Locate the cell with the specified text and output its (x, y) center coordinate. 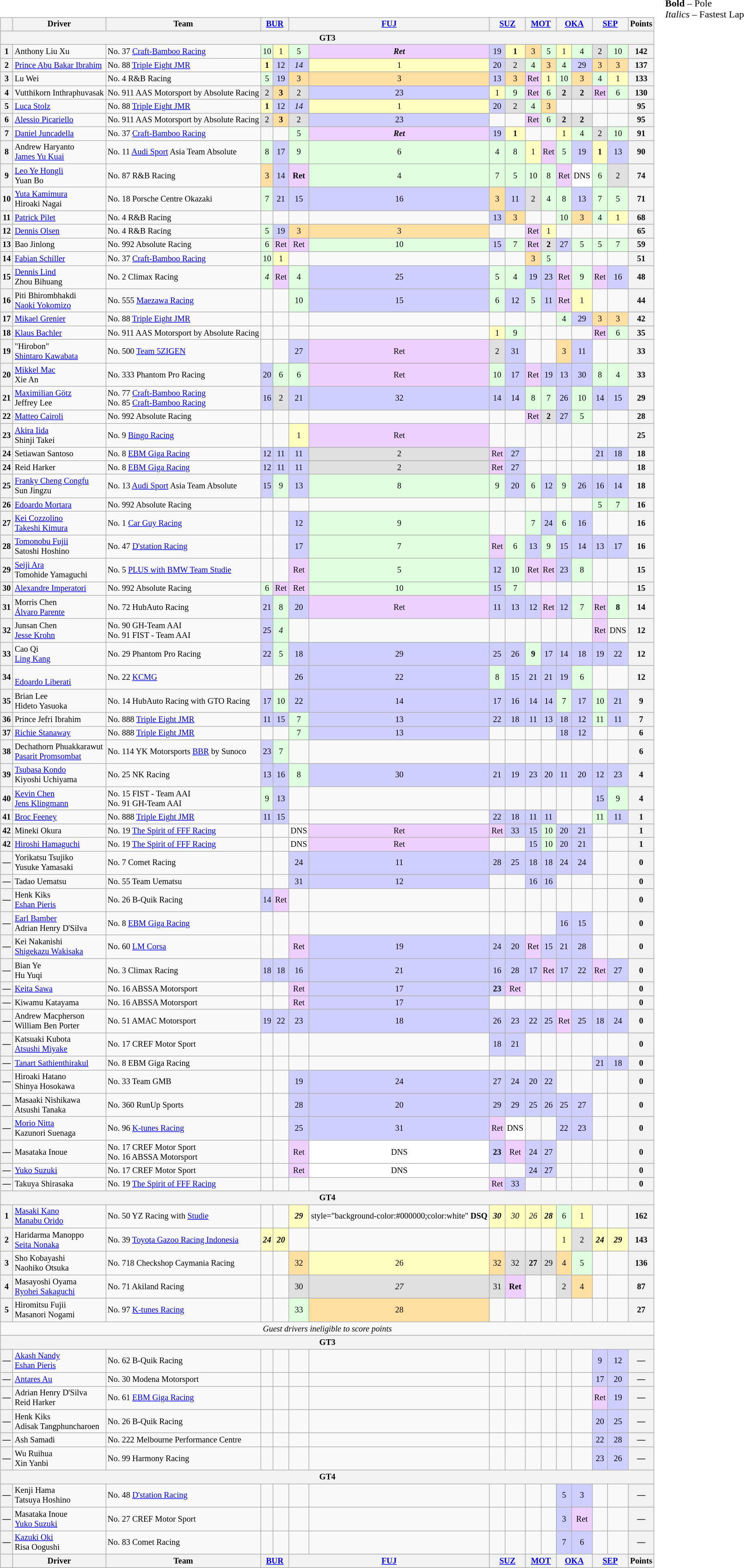
Andrew Haryanto James Yu Kuai (59, 152)
Leo Ye Hongli Yuan Bo (59, 176)
40 (7, 798)
Katsuaki Kubota Atsushi Miyake (59, 1045)
Akash Nandy Eshan Pieris (59, 1361)
Kazuki Oki Risa Oogushi (59, 1542)
No. 25 NK Racing (183, 775)
No. 360 RunUp Sports (183, 1105)
No. 48 D'station Racing (183, 1496)
39 (7, 775)
Richie Stanaway (59, 733)
Keita Sawa (59, 989)
Guest drivers ineligible to score points (328, 1329)
Reid Harker (59, 468)
No. 29 Phantom Pro Racing (183, 654)
Kenji Hama Tatsuya Hoshino (59, 1496)
Masaki Kano Manabu Orido (59, 1217)
Bian Ye Hu Yuqi (59, 970)
No. 60 LM Corsa (183, 947)
No. 18 Porsche Centre Okazaki (183, 199)
Lu Wei (59, 79)
59 (641, 245)
Sho Kobayashi Naohiko Otsuka (59, 1263)
36 (7, 720)
Seiji Ara Tomohide Yamaguchi (59, 570)
Kiwamu Katayama (59, 1002)
Tadao Uematsu (59, 881)
Kevin Chen Jens Klingmann (59, 798)
Franky Cheng Congfu Sun Jingzu (59, 486)
Wu Ruihua Xin Yanbi (59, 1459)
Morio Nitta Kazunori Suenaga (59, 1128)
style="background-color:#000000;color:white" DSQ (399, 1217)
130 (641, 93)
No. 33 Team GMB (183, 1082)
Ash Samadi (59, 1440)
Alexandre Imperatori (59, 589)
Dechathorn Phuakkarawut Pasarit Promsombat (59, 752)
No. 114 YK Motorsports BBR by Sunoco (183, 752)
Mikkel Mac Xie An (59, 375)
No. 500 Team 5ZIGEN (183, 351)
Edoardo Mortara (59, 505)
Setiawan Santoso (59, 454)
71 (641, 199)
No. 3 Climax Racing (183, 970)
No. 72 HubAuto Racing (183, 607)
Mikael Grenier (59, 319)
Antares Au (59, 1379)
Henk Kiks Adisak Tangphuncharoen (59, 1421)
Adrian Henry D'Silva Reid Harker (59, 1398)
Prince Abu Bakar Ibrahim (59, 65)
37 (7, 733)
Daniel Juncadella (59, 134)
No. 51 AMAC Motorsport (183, 1021)
162 (641, 1217)
No. 50 YZ Racing with Studie (183, 1217)
34 (7, 677)
Fabian Schiller (59, 258)
Hiromitsu Fujii Masanori Nogami (59, 1310)
133 (641, 79)
90 (641, 152)
No. 2 Climax Racing (183, 277)
Akira Iida Shinji Takei (59, 435)
No. 333 Phantom Pro Racing (183, 375)
"Hirobon" Shintaro Kawabata (59, 351)
Tsubasa Kondo Kiyoshi Uchiyama (59, 775)
Kei Cozzolino Takeshi Kimura (59, 523)
74 (641, 176)
No. 62 B-Quik Racing (183, 1361)
No. 14 HubAuto Racing with GTO Racing (183, 701)
137 (641, 65)
Hiroaki Hatano Shinya Hosokawa (59, 1082)
Brian Lee Hideto Yasuoka (59, 701)
Dennis Olsen (59, 231)
Masataka Inoue Yuko Suzuki (59, 1519)
No. 1 Car Guy Racing (183, 523)
No. 99 Harmony Racing (183, 1459)
No. 7 Comet Racing (183, 863)
Dennis Lind Zhou Bihuang (59, 277)
143 (641, 1240)
No. 90 GH-Team AAI No. 91 FIST - Team AAI (183, 631)
Vutthikorn Inthraphuvasak (59, 93)
Haridarma Manoppo Seita Nonaka (59, 1240)
Yuta Kamimura Hiroaki Nagai (59, 199)
Patrick Pilet (59, 218)
51 (641, 258)
No. 9 Bingo Racing (183, 435)
Mineki Okura (59, 831)
Earl Bamber Adrian Henry D'Silva (59, 924)
No. 71 Akiland Racing (183, 1287)
No. 61 EBM Giga Racing (183, 1398)
Hiroshi Hamaguchi (59, 844)
Matteo Cairoli (59, 417)
Yorikatsu Tsujiko Yusuke Yamasaki (59, 863)
Andrew Macpherson William Ben Porter (59, 1021)
91 (641, 134)
No. 15 FIST - Team AAI No. 91 GH-Team AAI (183, 798)
38 (7, 752)
Masataka Inoue (59, 1152)
No. 13 Audi Sport Asia Team Absolute (183, 486)
No. 39 Toyota Gazoo Racing Indonesia (183, 1240)
Klaus Bachler (59, 333)
41 (7, 817)
No. 30 Modena Motorsport (183, 1379)
No. 96 K-tunes Racing (183, 1128)
Kei Nakanishi Shigekazu Wakisaka (59, 947)
Morris Chen Álvaro Parente (59, 607)
No. 83 Comet Racing (183, 1542)
No. 222 Melbourne Performance Centre (183, 1440)
87 (641, 1287)
Masayoshi Oyama Ryohei Sakaguchi (59, 1287)
Prince Jefri Ibrahim (59, 720)
No. 97 K-tunes Racing (183, 1310)
No. 22 KCMG (183, 677)
No. 47 D'station Racing (183, 547)
Luca Stolz (59, 106)
No. 5 PLUS with BMW Team Studie (183, 570)
No. 55 Team Uematsu (183, 881)
No. 11 Audi Sport Asia Team Absolute (183, 152)
Junsan Chen Jesse Krohn (59, 631)
Bao Jinlong (59, 245)
No. 77 Craft-Bamboo Racing No. 85 Craft-Bamboo Racing (183, 398)
65 (641, 231)
Piti Bhirombhakdi Naoki Yokomizo (59, 301)
No. 17 CREF Motor Sport No. 16 ABSSA Motorsport (183, 1152)
44 (641, 301)
Anthony Liu Xu (59, 52)
No. 718 Checkshop Caymania Racing (183, 1263)
Broc Feeney (59, 817)
Maximilian Götz Jeffrey Lee (59, 398)
No. 87 R&B Racing (183, 176)
142 (641, 52)
136 (641, 1263)
Tomonobu Fujii Satoshi Hoshino (59, 547)
No. 555 Maezawa Racing (183, 301)
Henk Kiks Eshan Pieris (59, 900)
48 (641, 277)
Alessio Picariello (59, 120)
Yuko Suzuki (59, 1171)
Takuya Shirasaka (59, 1184)
68 (641, 218)
Edoardo Liberati (59, 677)
No. 27 CREF Motor Sport (183, 1519)
Cao Qi Ling Kang (59, 654)
Tanart Sathienthirakul (59, 1063)
Masaaki Nishikawa Atsushi Tanaka (59, 1105)
